Return (X, Y) of the center of cell containing provided text 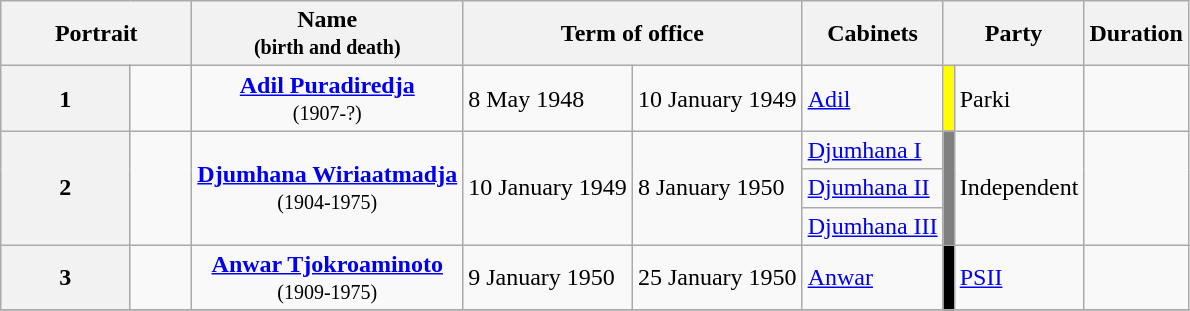
8 January 1950 (717, 188)
Independent (1019, 188)
9 January 1950 (548, 278)
Djumhana III (872, 226)
PSII (1019, 278)
Anwar (872, 278)
8 May 1948 (548, 98)
Parki (1019, 98)
Djumhana I (872, 150)
Anwar Tjokroaminoto(1909-1975) (328, 278)
Portrait (96, 34)
Adil (872, 98)
Djumhana Wiriaatmadja(1904-1975) (328, 188)
Adil Puradiredja(1907-?) (328, 98)
Party (1014, 34)
3 (66, 278)
Duration (1136, 34)
Name(birth and death) (328, 34)
Cabinets (872, 34)
1 (66, 98)
2 (66, 188)
Djumhana II (872, 188)
Term of office (632, 34)
25 January 1950 (717, 278)
